Capture the cell that displays the provided text and extract its [X, Y] central coordinate. 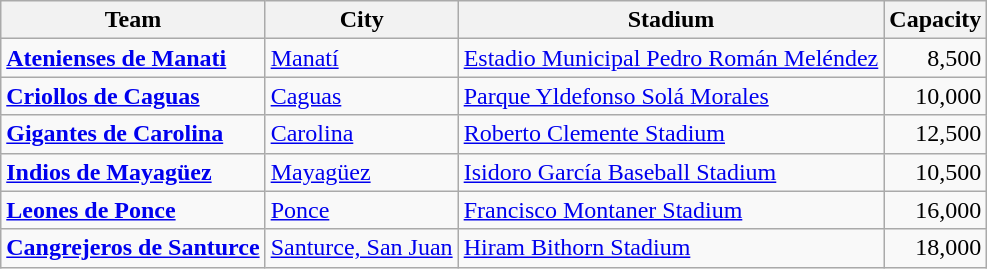
12,500 [936, 134]
Leones de Ponce [133, 210]
Stadium [671, 20]
Isidoro García Baseball Stadium [671, 172]
Mayagüez [362, 172]
Caguas [362, 96]
Hiram Bithorn Stadium [671, 248]
Francisco Montaner Stadium [671, 210]
16,000 [936, 210]
Atenienses de Manati [133, 58]
Gigantes de Carolina [133, 134]
Cangrejeros de Santurce [133, 248]
18,000 [936, 248]
10,500 [936, 172]
Capacity [936, 20]
10,000 [936, 96]
Team [133, 20]
City [362, 20]
Manatí [362, 58]
Ponce [362, 210]
Roberto Clemente Stadium [671, 134]
Estadio Municipal Pedro Román Meléndez [671, 58]
Criollos de Caguas [133, 96]
Parque Yldefonso Solá Morales [671, 96]
Carolina [362, 134]
Santurce, San Juan [362, 248]
Indios de Mayagüez [133, 172]
8,500 [936, 58]
